For the text-containing cell, return its midpoint in (x, y) coordinate format. 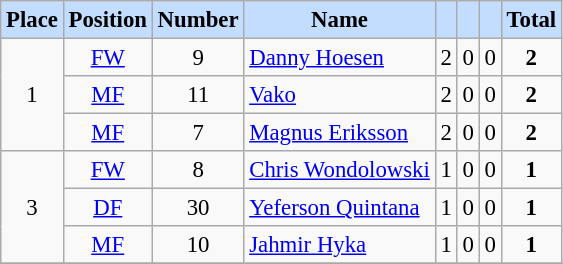
Jahmir Hyka (340, 245)
7 (198, 133)
Danny Hoesen (340, 58)
10 (198, 245)
DF (108, 208)
Chris Wondolowski (340, 170)
11 (198, 95)
8 (198, 170)
Place (32, 20)
3 (32, 208)
Number (198, 20)
30 (198, 208)
Magnus Eriksson (340, 133)
Vako (340, 95)
Yeferson Quintana (340, 208)
Total (531, 20)
9 (198, 58)
Position (108, 20)
Name (340, 20)
